Pinpoint the cell where the given text exists, returning its [x, y] midpoint coordinate. 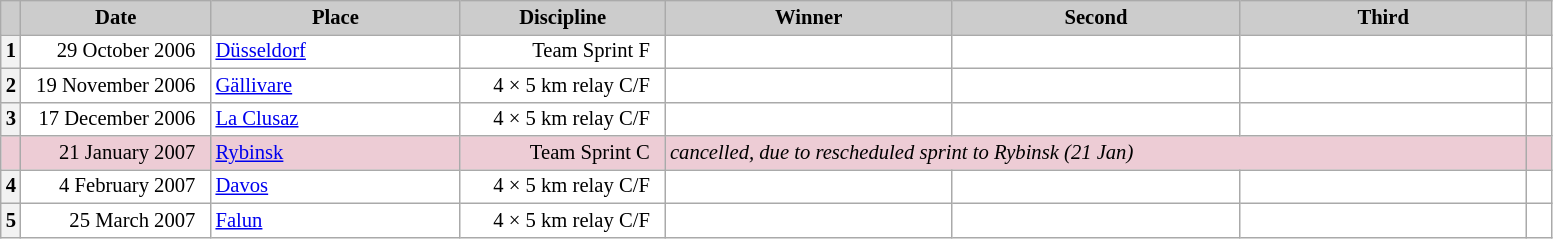
1 [11, 51]
19 November 2006 [116, 85]
La Clusaz [336, 119]
5 [11, 220]
Falun [336, 220]
Second [1096, 17]
Team Sprint C [562, 153]
4 February 2007 [116, 186]
25 March 2007 [116, 220]
3 [11, 119]
Davos [336, 186]
4 [11, 186]
21 January 2007 [116, 153]
Gällivare [336, 85]
Third [1384, 17]
Düsseldorf [336, 51]
Team Sprint F [562, 51]
Date [116, 17]
Discipline [562, 17]
Place [336, 17]
Winner [808, 17]
17 December 2006 [116, 119]
2 [11, 85]
cancelled, due to rescheduled sprint to Rybinsk (21 Jan) [1096, 153]
29 October 2006 [116, 51]
Rybinsk [336, 153]
